Identify which cell holds the provided text, then report its [X, Y] central coordinate. 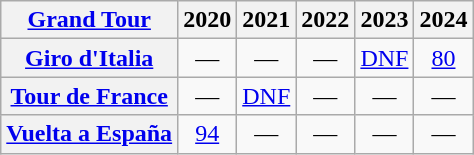
Giro d'Italia [90, 58]
Tour de France [90, 96]
2023 [384, 20]
94 [208, 134]
80 [444, 58]
2021 [266, 20]
2020 [208, 20]
Vuelta a España [90, 134]
2024 [444, 20]
2022 [326, 20]
Grand Tour [90, 20]
